Pinpoint the cell where the given text exists, returning its (X, Y) midpoint coordinate. 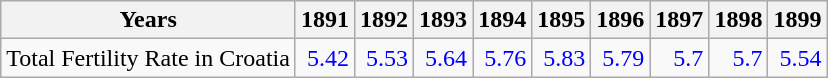
1895 (562, 20)
1893 (444, 20)
5.79 (620, 58)
1892 (384, 20)
1894 (502, 20)
5.53 (384, 58)
1891 (324, 20)
5.42 (324, 58)
1896 (620, 20)
5.64 (444, 58)
Total Fertility Rate in Croatia (148, 58)
1899 (798, 20)
1898 (738, 20)
1897 (680, 20)
5.83 (562, 58)
5.54 (798, 58)
5.76 (502, 58)
Years (148, 20)
